Search for the cell housing the specified text and yield its [x, y] center coordinate. 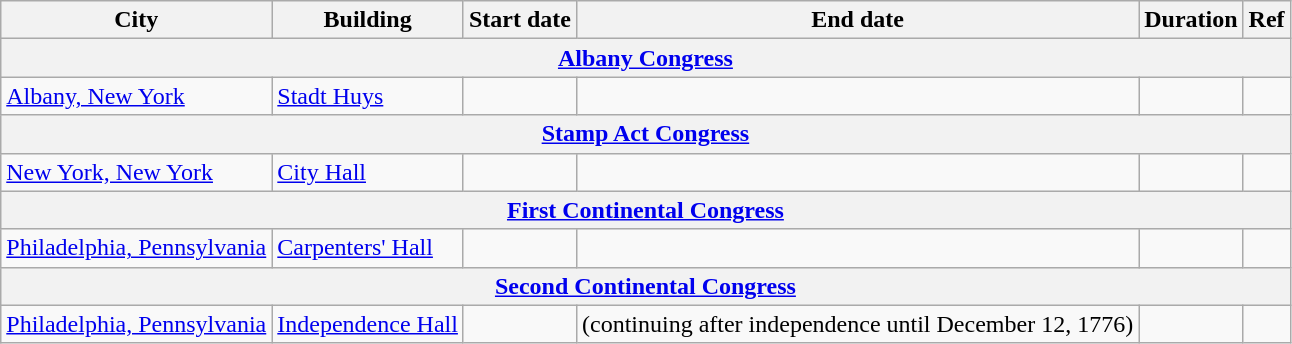
(continuing after independence until December 12, 1776) [857, 324]
End date [857, 20]
Ref [1266, 20]
City Hall [368, 172]
Albany, New York [136, 96]
City [136, 20]
Carpenters' Hall [368, 248]
Building [368, 20]
First Continental Congress [646, 210]
Stamp Act Congress [646, 134]
Duration [1191, 20]
Albany Congress [646, 58]
Stadt Huys [368, 96]
New York, New York [136, 172]
Independence Hall [368, 324]
Start date [520, 20]
Second Continental Congress [646, 286]
